Identify which cell holds the provided text, then report its (X, Y) central coordinate. 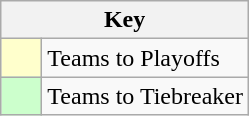
Key (125, 20)
Teams to Tiebreaker (146, 96)
Teams to Playoffs (146, 58)
